Find where the given text appears and provide that cell's center as [x, y] coordinate. 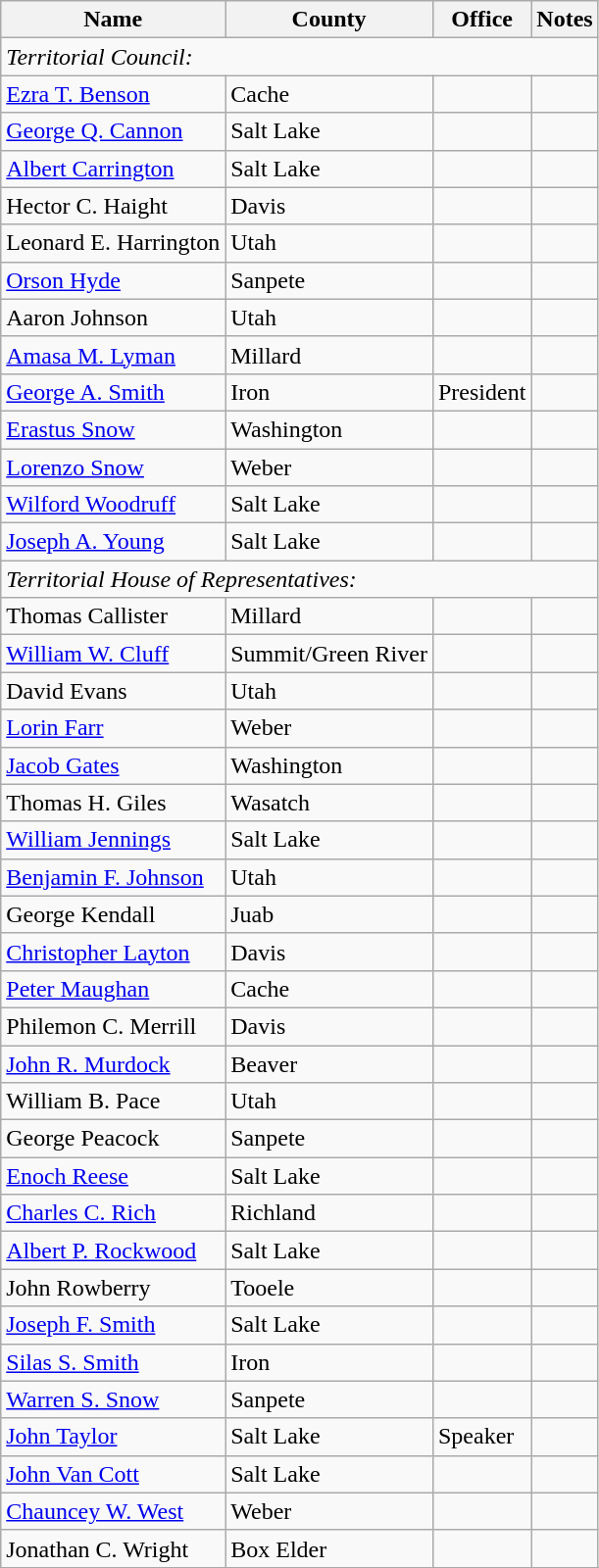
Jacob Gates [114, 765]
William Jennings [114, 840]
Chauncey W. West [114, 1511]
Erastus Snow [114, 429]
Juab [329, 914]
Thomas Callister [114, 616]
Lorenzo Snow [114, 467]
William W. Cluff [114, 654]
Enoch Reese [114, 1176]
Amasa M. Lyman [114, 355]
Beaver [329, 1063]
Warren S. Snow [114, 1399]
Peter Maughan [114, 989]
John Taylor [114, 1437]
Philemon C. Merrill [114, 1026]
Summit/Green River [329, 654]
President [481, 392]
Wasatch [329, 803]
George Peacock [114, 1139]
George Kendall [114, 914]
Charles C. Rich [114, 1213]
Territorial House of Representatives: [300, 579]
Territorial Council: [300, 57]
George A. Smith [114, 392]
Orson Hyde [114, 280]
Albert P. Rockwood [114, 1250]
County [329, 20]
Jonathan C. Wright [114, 1548]
Hector C. Haight [114, 206]
Benjamin F. Johnson [114, 877]
Wilford Woodruff [114, 505]
Tooele [329, 1288]
John Van Cott [114, 1474]
George Q. Cannon [114, 131]
Office [481, 20]
Ezra T. Benson [114, 94]
Christopher Layton [114, 952]
Joseph A. Young [114, 542]
David Evans [114, 691]
Aaron Johnson [114, 318]
Richland [329, 1213]
Thomas H. Giles [114, 803]
Speaker [481, 1437]
Silas S. Smith [114, 1362]
Leonard E. Harrington [114, 243]
William B. Pace [114, 1102]
Albert Carrington [114, 169]
Lorin Farr [114, 728]
Joseph F. Smith [114, 1325]
Name [114, 20]
John Rowberry [114, 1288]
Notes [565, 20]
John R. Murdock [114, 1063]
Box Elder [329, 1548]
